Search for the cell housing the specified text and yield its [X, Y] center coordinate. 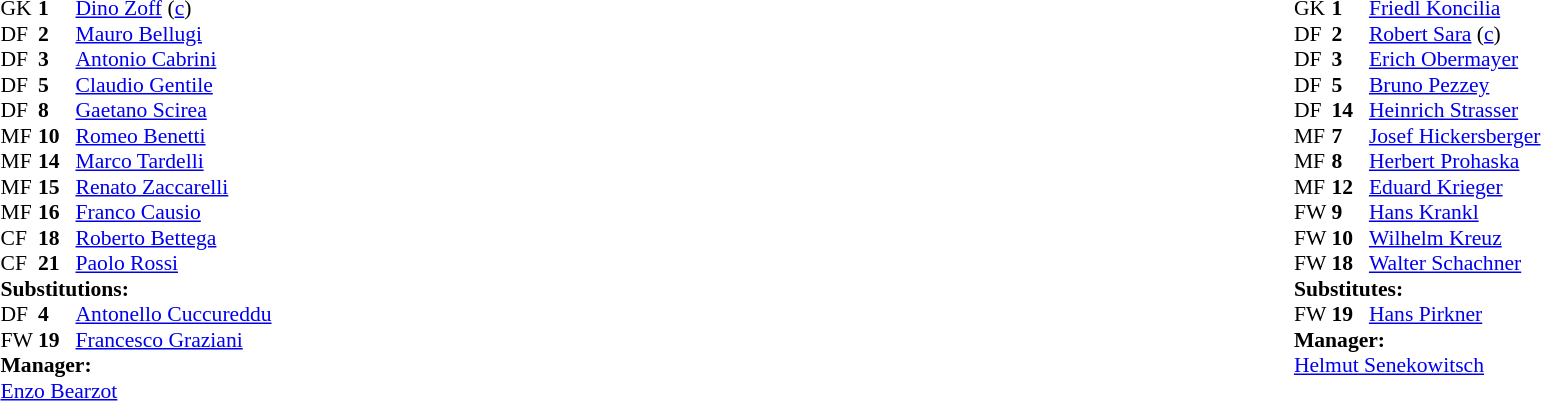
Mauro Bellugi [174, 34]
Hans Krankl [1455, 213]
16 [57, 213]
Robert Sara (c) [1455, 34]
Romeo Benetti [174, 136]
7 [1350, 136]
Josef Hickersberger [1455, 136]
Substitutes: [1418, 289]
12 [1350, 187]
Herbert Prohaska [1455, 161]
Gaetano Scirea [174, 111]
Antonello Cuccureddu [174, 315]
Renato Zaccarelli [174, 187]
Helmut Senekowitsch [1418, 365]
Claudio Gentile [174, 85]
Erich Obermayer [1455, 59]
Antonio Cabrini [174, 59]
Substitutions: [136, 289]
4 [57, 315]
Bruno Pezzey [1455, 85]
21 [57, 263]
Marco Tardelli [174, 161]
15 [57, 187]
Roberto Bettega [174, 238]
Eduard Krieger [1455, 187]
9 [1350, 213]
Franco Causio [174, 213]
Hans Pirkner [1455, 315]
Paolo Rossi [174, 263]
Walter Schachner [1455, 263]
Wilhelm Kreuz [1455, 238]
Francesco Graziani [174, 340]
Heinrich Strasser [1455, 111]
